Identify which cell holds the provided text, then report its (x, y) central coordinate. 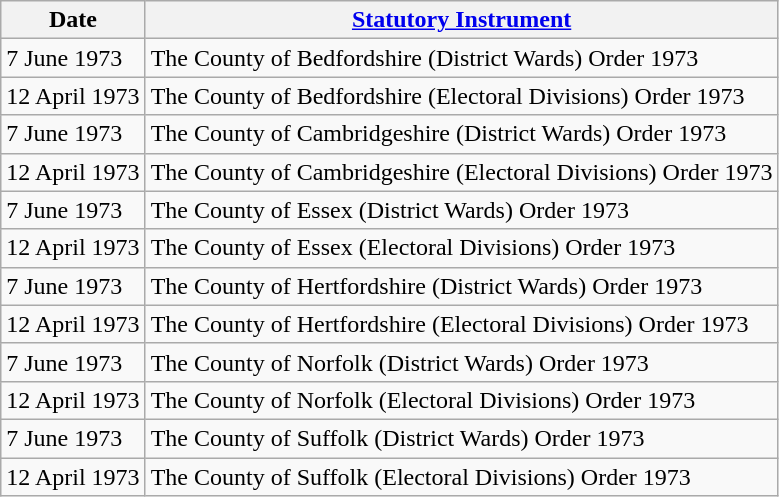
The County of Norfolk (Electoral Divisions) Order 1973 (462, 400)
The County of Hertfordshire (District Wards) Order 1973 (462, 286)
The County of Suffolk (Electoral Divisions) Order 1973 (462, 477)
The County of Cambridgeshire (District Wards) Order 1973 (462, 134)
Statutory Instrument (462, 20)
The County of Bedfordshire (District Wards) Order 1973 (462, 58)
The County of Suffolk (District Wards) Order 1973 (462, 438)
The County of Hertfordshire (Electoral Divisions) Order 1973 (462, 324)
The County of Norfolk (District Wards) Order 1973 (462, 362)
The County of Bedfordshire (Electoral Divisions) Order 1973 (462, 96)
Date (73, 20)
The County of Cambridgeshire (Electoral Divisions) Order 1973 (462, 172)
The County of Essex (District Wards) Order 1973 (462, 210)
The County of Essex (Electoral Divisions) Order 1973 (462, 248)
